For the text-containing cell, return its midpoint in (x, y) coordinate format. 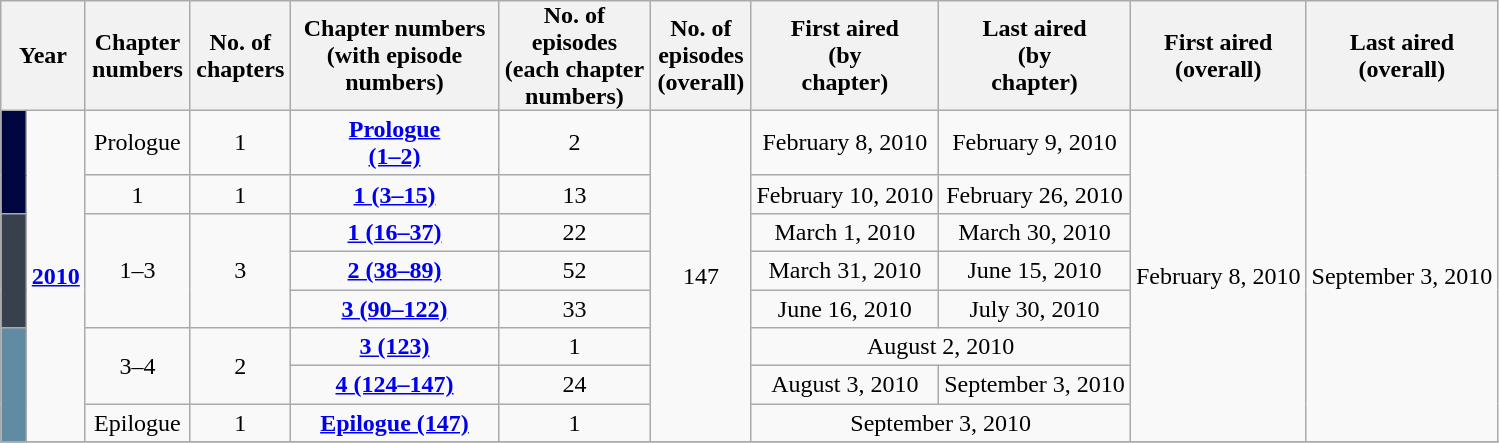
3–4 (137, 366)
Last aired(bychapter) (1035, 56)
Chapter numbers (with episodenumbers) (394, 56)
Epilogue (147) (394, 423)
No. of episodes (each chapternumbers) (574, 56)
1 (3–15) (394, 194)
Chapternumbers (137, 56)
February 10, 2010 (845, 194)
July 30, 2010 (1035, 309)
March 30, 2010 (1035, 232)
First aired(bychapter) (845, 56)
June 15, 2010 (1035, 270)
March 31, 2010 (845, 270)
February 26, 2010 (1035, 194)
2010 (56, 276)
February 9, 2010 (1035, 142)
33 (574, 309)
August 2, 2010 (940, 347)
1 (16–37) (394, 232)
3 (123) (394, 347)
3 (240, 270)
3 (90–122) (394, 309)
August 3, 2010 (845, 385)
No. of episodes (overall) (701, 56)
Epilogue (137, 423)
March 1, 2010 (845, 232)
Year (44, 56)
Prologue (137, 142)
52 (574, 270)
24 (574, 385)
1–3 (137, 270)
4 (124–147) (394, 385)
June 16, 2010 (845, 309)
First aired(overall) (1218, 56)
147 (701, 276)
Prologue (1–2) (394, 142)
Last aired(overall) (1402, 56)
2 (38–89) (394, 270)
No. ofchapters (240, 56)
13 (574, 194)
22 (574, 232)
